Identify which cell holds the provided text, then report its [X, Y] central coordinate. 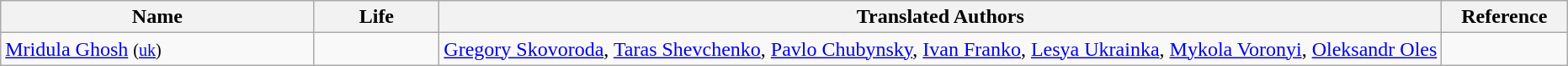
Reference [1505, 17]
Translated Authors [941, 17]
Gregory Skovoroda, Taras Shevchenko, Pavlo Chubynsky, Ivan Franko, Lesya Ukrainka, Mykola Voronyi, Oleksandr Oles [941, 49]
Life [377, 17]
Mridula Ghosh (uk) [157, 49]
Name [157, 17]
